Output the [X, Y] coordinate of the center of the cell containing the given text.  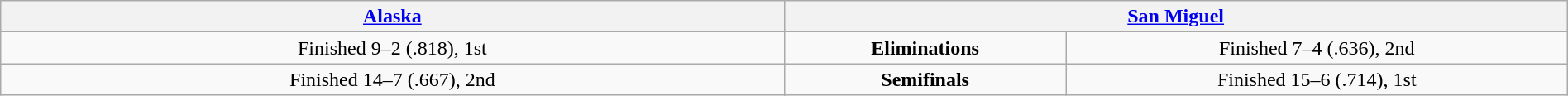
Alaska [392, 17]
Finished 9–2 (.818), 1st [392, 48]
Finished 7–4 (.636), 2nd [1317, 48]
San Miguel [1176, 17]
Finished 14–7 (.667), 2nd [392, 79]
Finished 15–6 (.714), 1st [1317, 79]
Semifinals [925, 79]
Eliminations [925, 48]
